Identify which cell holds the provided text, then report its [x, y] central coordinate. 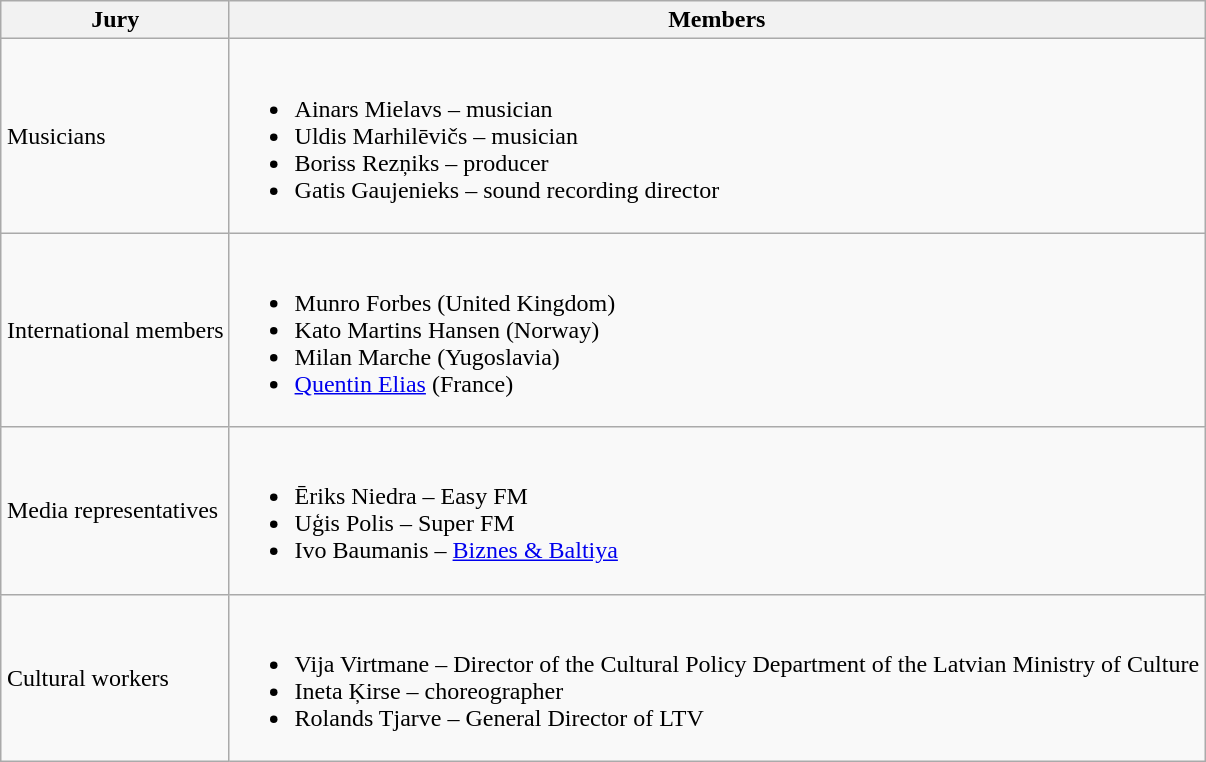
Ēriks Niedra – Easy FMUģis Polis – Super FMIvo Baumanis – Biznes & Baltiya [717, 510]
Media representatives [115, 510]
Ainars Mielavs – musicianUldis Marhilēvičs – musicianBoriss Rezņiks – producerGatis Gaujenieks – sound recording director [717, 136]
Musicians [115, 136]
Munro Forbes (United Kingdom)Kato Martins Hansen (Norway)Milan Marche (Yugoslavia)Quentin Elias (France) [717, 330]
Members [717, 20]
International members [115, 330]
Jury [115, 20]
Cultural workers [115, 678]
